Find where the given text appears and provide that cell's center as [x, y] coordinate. 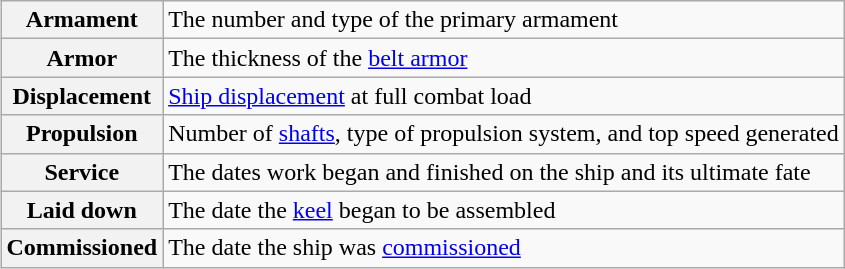
Armor [82, 58]
Ship displacement at full combat load [504, 96]
Laid down [82, 210]
The thickness of the belt armor [504, 58]
The date the ship was commissioned [504, 248]
Number of shafts, type of propulsion system, and top speed generated [504, 134]
The number and type of the primary armament [504, 20]
Displacement [82, 96]
The dates work began and finished on the ship and its ultimate fate [504, 172]
The date the keel began to be assembled [504, 210]
Service [82, 172]
Commissioned [82, 248]
Propulsion [82, 134]
Armament [82, 20]
